Scan for the cell matching the given text and deliver its (x, y) coordinate at center. 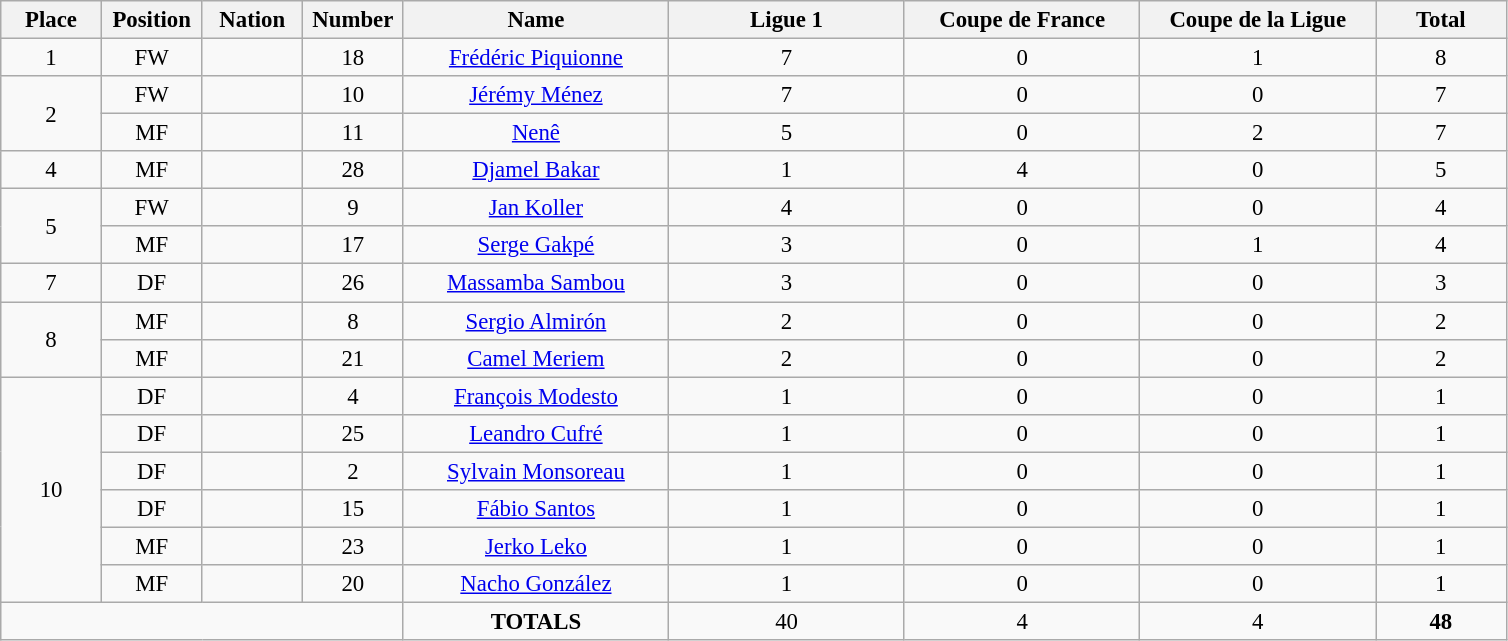
40 (787, 621)
Sylvain Monsoreau (536, 471)
Coupe de la Ligue (1258, 20)
Number (354, 20)
9 (354, 208)
21 (354, 358)
48 (1442, 621)
Nenê (536, 133)
Frédéric Piquionne (536, 58)
Sergio Almirón (536, 321)
11 (354, 133)
18 (354, 58)
Jérémy Ménez (536, 95)
TOTALS (536, 621)
Fábio Santos (536, 509)
Leandro Cufré (536, 433)
Jan Koller (536, 208)
Ligue 1 (787, 20)
Serge Gakpé (536, 245)
Jerko Leko (536, 546)
Name (536, 20)
Place (52, 20)
Djamel Bakar (536, 170)
15 (354, 509)
Nation (252, 20)
Camel Meriem (536, 358)
17 (354, 245)
Massamba Sambou (536, 283)
25 (354, 433)
23 (354, 546)
Total (1442, 20)
Nacho González (536, 584)
Coupe de France (1022, 20)
28 (354, 170)
Position (152, 20)
François Modesto (536, 396)
26 (354, 283)
20 (354, 584)
